Detect which cell encompasses the target text, then output its [X, Y] center coordinate. 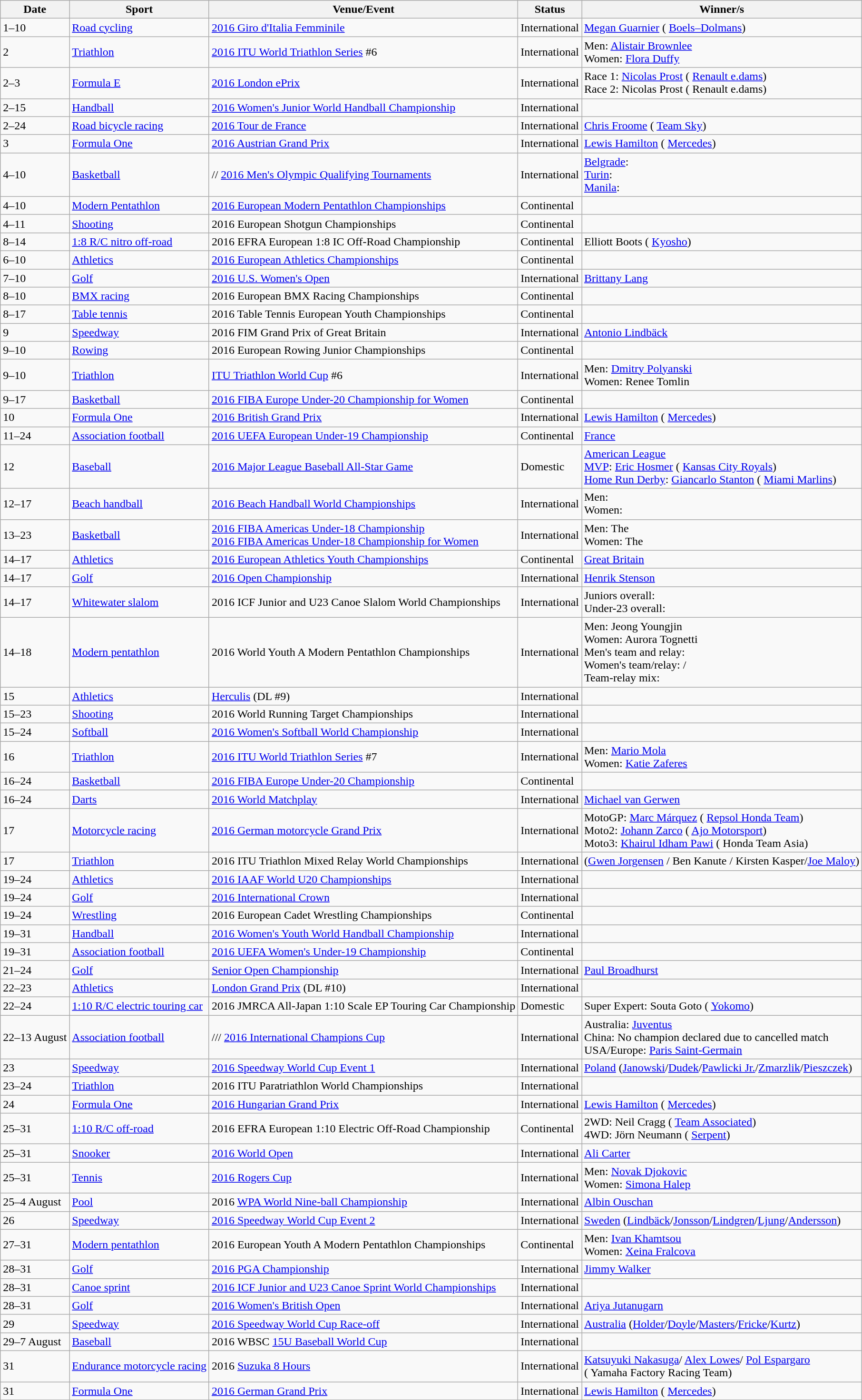
8–10 [35, 296]
2016 Speedway World Cup Event 1 [363, 1068]
27–31 [35, 1245]
2016 World Youth A Modern Pentathlon Championships [363, 652]
Formula E [139, 83]
Date [35, 10]
France [721, 436]
2016 Beach Handball World Championships [363, 504]
2016 European Athletics Championships [363, 260]
2016 ITU World Triathlon Series #7 [363, 757]
2016 IAAF World U20 Championships [363, 879]
2016 Table Tennis European Youth Championships [363, 314]
22–24 [35, 1006]
14–18 [35, 652]
9–17 [35, 399]
2016 U.S. Women's Open [363, 278]
// 2016 Men's Olympic Qualifying Tournaments [363, 175]
2016 Women's Junior World Handball Championship [363, 107]
MotoGP: Marc Márquez ( Repsol Honda Team)Moto2: Johann Zarco ( Ajo Motorsport)Moto3: Khairul Idham Pawi ( Honda Team Asia) [721, 830]
Megan Guarnier ( Boels–Dolmans) [721, 28]
4–11 [35, 224]
6–10 [35, 260]
Great Britain [721, 559]
11–24 [35, 436]
29 [35, 1323]
2016 European Rowing Junior Championships [363, 350]
2 [35, 52]
2016 JMRCA All-Japan 1:10 Scale EP Touring Car Championship [363, 1006]
12–17 [35, 504]
2016 Women's British Open [363, 1305]
2016 European Cadet Wrestling Championships [363, 915]
Whitewater slalom [139, 602]
2016 Tour de France [363, 126]
2016 Women's Youth World Handball Championship [363, 933]
Sweden (Lindbäck/Jonsson/Lindgren/Ljung/Andersson) [721, 1220]
1–10 [35, 28]
Australia: JuventusChina: No champion declared due to cancelled matchUSA/Europe: Paris Saint-Germain [721, 1037]
2–24 [35, 126]
2–15 [35, 107]
2016 UEFA European Under-19 Championship [363, 436]
16 [35, 757]
Pool [139, 1202]
Road bicycle racing [139, 126]
2016 FIBA Americas Under-18 Championship 2016 FIBA Americas Under-18 Championship for Women [363, 535]
2016 European Athletics Youth Championships [363, 559]
2016 London ePrix [363, 83]
Antonio Lindbäck [721, 332]
Ariya Jutanugarn [721, 1305]
Michael van Gerwen [721, 799]
Modern Pentathlon [139, 205]
2016 ITU Triathlon Mixed Relay World Championships [363, 861]
2–3 [35, 83]
2016 Austrian Grand Prix [363, 144]
2016 World Open [363, 1153]
2016 Speedway World Cup Race-off [363, 1323]
Paul Broadhurst [721, 970]
Men: Jeong YoungjinWomen: Aurora TognettiMen's team and relay: Women's team/relay: / Team-relay mix: [721, 652]
25–4 August [35, 1202]
(Gwen Jorgensen / Ben Kanute / Kirsten Kasper/Joe Maloy) [721, 861]
Henrik Stenson [721, 577]
2016 ICF Junior and U23 Canoe Slalom World Championships [363, 602]
1:8 R/C nitro off-road [139, 242]
Brittany Lang [721, 278]
Men: Mario MolaWomen: Katie Zaferes [721, 757]
2016 European Modern Pentathlon Championships [363, 205]
2016 Speedway World Cup Event 2 [363, 1220]
15–24 [35, 732]
2016 European Shotgun Championships [363, 224]
Darts [139, 799]
American LeagueMVP: Eric Hosmer ( Kansas City Royals)Home Run Derby: Giancarlo Stanton ( Miami Marlins) [721, 467]
8–14 [35, 242]
15–23 [35, 714]
Jimmy Walker [721, 1269]
Albin Ouschan [721, 1202]
Motorcycle racing [139, 830]
2016 FIBA Europe Under-20 Championship [363, 781]
Ali Carter [721, 1153]
Poland (Janowski/Dudek/Pawlicki Jr./Zmarzlik/Pieszczek) [721, 1068]
21–24 [35, 970]
Men: Ivan KhamtsouWomen: Xeina Fralcova [721, 1245]
2016 Women's Softball World Championship [363, 732]
2016 UEFA Women's Under-19 Championship [363, 952]
Snooker [139, 1153]
Men: The Women: The [721, 535]
Endurance motorcycle racing [139, 1366]
Canoe sprint [139, 1287]
Katsuyuki Nakasuga/ Alex Lowes/ Pol Espargaro( Yamaha Factory Racing Team) [721, 1366]
2016 World Running Target Championships [363, 714]
Table tennis [139, 314]
3 [35, 144]
Elliott Boots ( Kyosho) [721, 242]
Australia (Holder/Doyle/Masters/Fricke/Kurtz) [721, 1323]
Senior Open Championship [363, 970]
London Grand Prix (DL #10) [363, 988]
2016 International Crown [363, 897]
Race 1: Nicolas Prost ( Renault e.dams)Race 2: Nicolas Prost ( Renault e.dams) [721, 83]
2016 WPA World Nine-ball Championship [363, 1202]
BMX racing [139, 296]
2016 German Grand Prix [363, 1391]
2016 PGA Championship [363, 1269]
2016 Giro d'Italia Femminile [363, 28]
2016 Suzuka 8 Hours [363, 1366]
Belgrade: Turin: Manila: [721, 175]
22–13 August [35, 1037]
Status [550, 10]
2016 Rogers Cup [363, 1177]
2016 WBSC 15U Baseball World Cup [363, 1342]
2016 FIM Grand Prix of Great Britain [363, 332]
ITU Triathlon World Cup #6 [363, 375]
Tennis [139, 1177]
2016 Major League Baseball All-Star Game [363, 467]
8–17 [35, 314]
Sport [139, 10]
2016 FIBA Europe Under-20 Championship for Women [363, 399]
2016 Hungarian Grand Prix [363, 1104]
2016 ICF Junior and U23 Canoe Sprint World Championships [363, 1287]
10 [35, 418]
2016 World Matchplay [363, 799]
Juniors overall: Under-23 overall: [721, 602]
15 [35, 696]
/// 2016 International Champions Cup [363, 1037]
23 [35, 1068]
Men: Novak DjokovicWomen: Simona Halep [721, 1177]
Men: Women: [721, 504]
2016 European BMX Racing Championships [363, 296]
26 [35, 1220]
1:10 R/C off-road [139, 1129]
Super Expert: Souta Goto ( Yokomo) [721, 1006]
2016 EFRA European 1:10 Electric Off-Road Championship [363, 1129]
Softball [139, 732]
2016 European Youth A Modern Pentathlon Championships [363, 1245]
2016 ITU World Triathlon Series #6 [363, 52]
2016 ITU Paratriathlon World Championships [363, 1086]
2016 Open Championship [363, 577]
13–23 [35, 535]
Venue/Event [363, 10]
1:10 R/C electric touring car [139, 1006]
9 [35, 332]
7–10 [35, 278]
23–24 [35, 1086]
22–23 [35, 988]
Rowing [139, 350]
Wrestling [139, 915]
29–7 August [35, 1342]
2016 British Grand Prix [363, 418]
24 [35, 1104]
2WD: Neil Cragg ( Team Associated)4WD: Jörn Neumann ( Serpent) [721, 1129]
Beach handball [139, 504]
2016 EFRA European 1:8 IC Off-Road Championship [363, 242]
Chris Froome ( Team Sky) [721, 126]
Road cycling [139, 28]
12 [35, 467]
Men: Dmitry PolyanskiWomen: Renee Tomlin [721, 375]
Men: Alistair BrownleeWomen: Flora Duffy [721, 52]
2016 German motorcycle Grand Prix [363, 830]
Herculis (DL #9) [363, 696]
Winner/s [721, 10]
